Extract the [x, y] coordinate from the center of the cell holding the provided text.  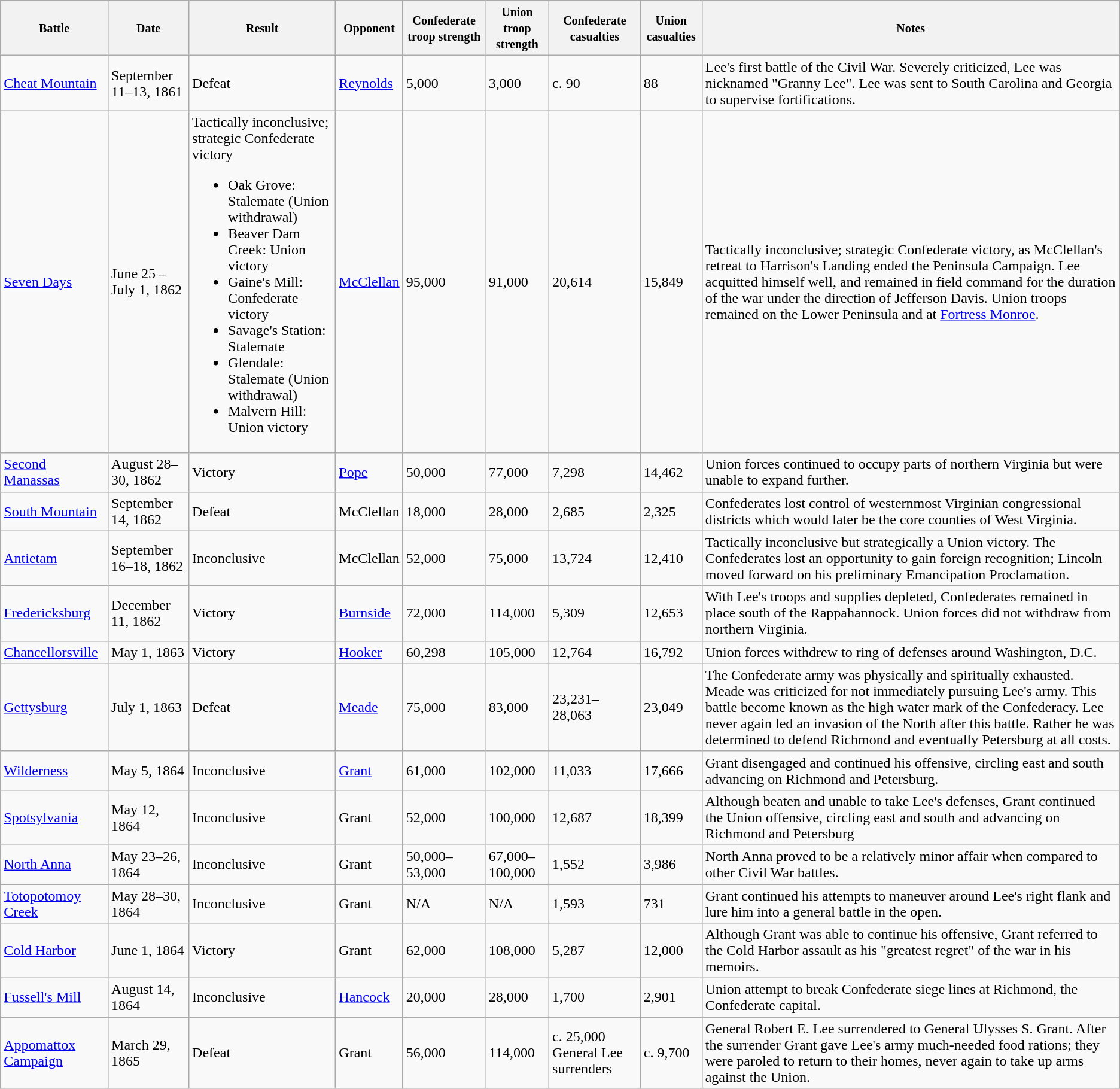
5,000 [444, 83]
11,033 [595, 771]
c. 90 [595, 83]
62,000 [444, 951]
61,000 [444, 771]
Battle [54, 28]
Appomattox Campaign [54, 1053]
September 16–18, 1862 [148, 558]
88 [671, 83]
18,399 [671, 817]
Union forces withdrew to ring of defenses around Washington, D.C. [911, 652]
102,000 [517, 771]
72,000 [444, 613]
100,000 [517, 817]
Cold Harbor [54, 951]
83,000 [517, 707]
May 28–30, 1864 [148, 904]
Confederate casualties [595, 28]
108,000 [517, 951]
Chancellorsville [54, 652]
Date [148, 28]
Grant continued his attempts to maneuver around Lee's right flank and lure him into a general battle in the open. [911, 904]
Fussell's Mill [54, 998]
50,000 [444, 473]
1,593 [595, 904]
77,000 [517, 473]
Union attempt to break Confederate siege lines at Richmond, the Confederate capital. [911, 998]
105,000 [517, 652]
1,552 [595, 864]
60,298 [444, 652]
June 25 – July 1, 1862 [148, 282]
12,410 [671, 558]
South Mountain [54, 511]
67,000–100,000 [517, 864]
June 1, 1864 [148, 951]
Union casualties [671, 28]
91,000 [517, 282]
Meade [369, 707]
56,000 [444, 1053]
July 1, 1863 [148, 707]
50,000–53,000 [444, 864]
December 11, 1862 [148, 613]
17,666 [671, 771]
Gettysburg [54, 707]
Pope [369, 473]
Burnside [369, 613]
15,849 [671, 282]
Hooker [369, 652]
c. 9,700 [671, 1053]
Cheat Mountain [54, 83]
12,653 [671, 613]
3,986 [671, 864]
August 28–30, 1862 [148, 473]
May 5, 1864 [148, 771]
Grant disengaged and continued his offensive, circling east and south advancing on Richmond and Petersburg. [911, 771]
3,000 [517, 83]
Opponent [369, 28]
Confederates lost control of westernmost Virginian congressional districts which would later be the core counties of West Virginia. [911, 511]
September 11–13, 1861 [148, 83]
c. 25,000 General Lee surrenders [595, 1053]
20,614 [595, 282]
August 14, 1864 [148, 998]
Union forces continued to occupy parts of northern Virginia but were unable to expand further. [911, 473]
12,000 [671, 951]
Spotsylvania [54, 817]
14,462 [671, 473]
May 1, 1863 [148, 652]
Fredericksburg [54, 613]
12,687 [595, 817]
1,700 [595, 998]
Wilderness [54, 771]
May 23–26, 1864 [148, 864]
12,764 [595, 652]
Result [262, 28]
13,724 [595, 558]
Antietam [54, 558]
Although Grant was able to continue his offensive, Grant referred to the Cold Harbor assault as his "greatest regret" of the war in his memoirs. [911, 951]
5,309 [595, 613]
95,000 [444, 282]
Seven Days [54, 282]
2,325 [671, 511]
18,000 [444, 511]
23,049 [671, 707]
16,792 [671, 652]
Second Manassas [54, 473]
September 14, 1862 [148, 511]
731 [671, 904]
Hancock [369, 998]
North Anna proved to be a relatively minor affair when compared to other Civil War battles. [911, 864]
Reynolds [369, 83]
7,298 [595, 473]
23,231–28,063 [595, 707]
Confederate troop strength [444, 28]
2,901 [671, 998]
5,287 [595, 951]
Totopotomoy Creek [54, 904]
March 29, 1865 [148, 1053]
May 12, 1864 [148, 817]
Union troop strength [517, 28]
North Anna [54, 864]
2,685 [595, 511]
Notes [911, 28]
20,000 [444, 998]
